Detect which cell encompasses the target text, then output its (x, y) center coordinate. 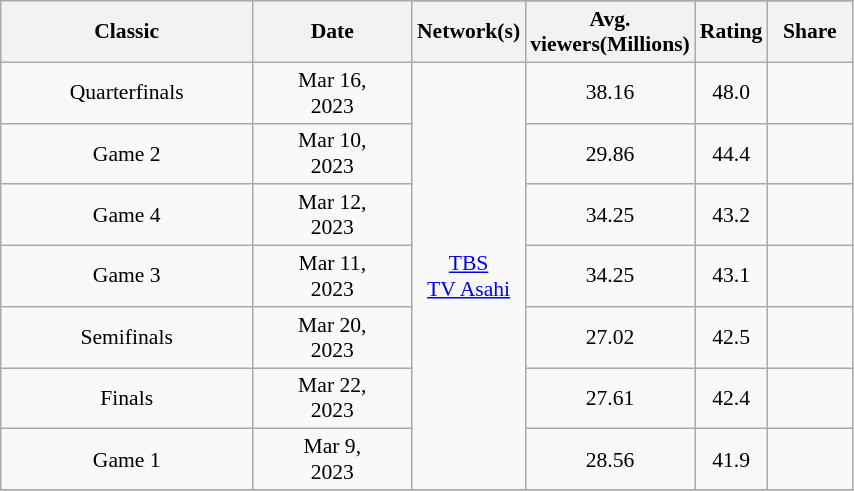
42.5 (731, 338)
Game 4 (127, 216)
27.02 (610, 338)
Finals (127, 398)
27.61 (610, 398)
38.16 (610, 92)
Game 2 (127, 154)
Semifinals (127, 338)
48.0 (731, 92)
Mar 22, 2023 (332, 398)
Rating (731, 32)
Mar 11, 2023 (332, 276)
41.9 (731, 460)
Game 3 (127, 276)
42.4 (731, 398)
Mar 9, 2023 (332, 460)
43.2 (731, 216)
Avg. viewers(Millions) (610, 32)
28.56 (610, 460)
Mar 10, 2023 (332, 154)
TBSTV Asahi (468, 276)
Classic (127, 32)
Date (332, 32)
Quarterfinals (127, 92)
Game 1 (127, 460)
29.86 (610, 154)
Share (810, 32)
44.4 (731, 154)
Mar 20, 2023 (332, 338)
Mar 12, 2023 (332, 216)
Network(s) (468, 32)
Mar 16, 2023 (332, 92)
43.1 (731, 276)
